Provide the (x, y) coordinate of the cell's center where the given text is located.  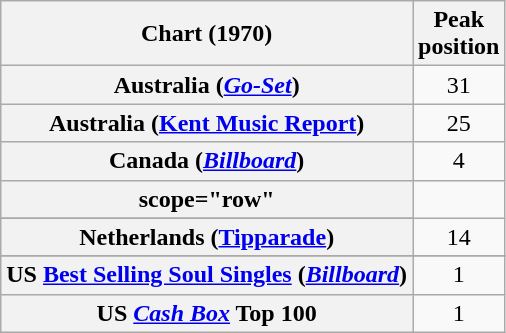
scope="row" (207, 199)
25 (459, 123)
Canada (Billboard) (207, 161)
4 (459, 161)
US Best Selling Soul Singles (Billboard) (207, 275)
Peakposition (459, 34)
Netherlands (Tipparade) (207, 237)
31 (459, 85)
US Cash Box Top 100 (207, 313)
14 (459, 237)
Australia (Kent Music Report) (207, 123)
Chart (1970) (207, 34)
Australia (Go-Set) (207, 85)
